Scan for the cell matching the given text and deliver its [X, Y] coordinate at center. 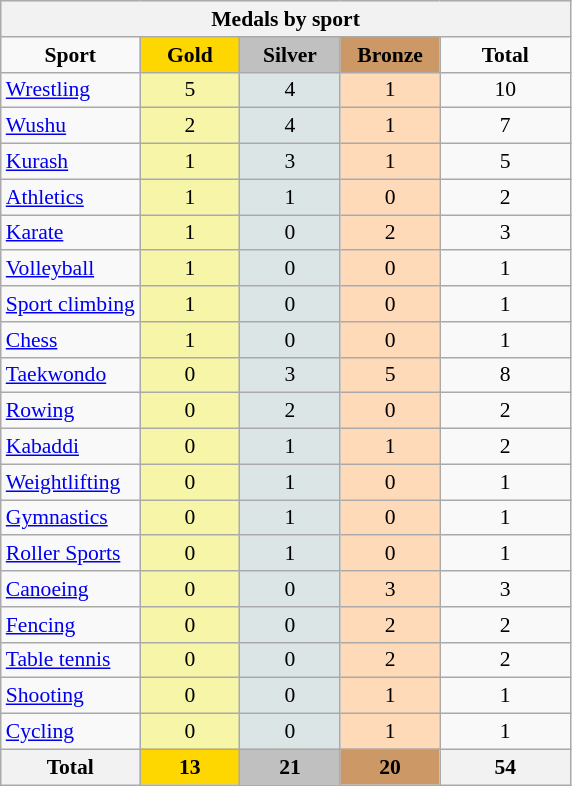
10 [505, 90]
Wushu [70, 126]
Shooting [70, 696]
Gymnastics [70, 518]
Bronze [390, 55]
Taekwondo [70, 375]
Kabaddi [70, 447]
13 [190, 767]
Kurash [70, 162]
Karate [70, 233]
8 [505, 375]
Wrestling [70, 90]
Cycling [70, 732]
Table tennis [70, 660]
Sport [70, 55]
Sport climbing [70, 304]
7 [505, 126]
Gold [190, 55]
Athletics [70, 197]
Chess [70, 340]
54 [505, 767]
20 [390, 767]
Medals by sport [286, 19]
Roller Sports [70, 554]
Weightlifting [70, 482]
Rowing [70, 411]
Fencing [70, 625]
Canoeing [70, 589]
Silver [290, 55]
21 [290, 767]
Volleyball [70, 269]
